Output the [X, Y] coordinate of the center of the cell containing the given text.  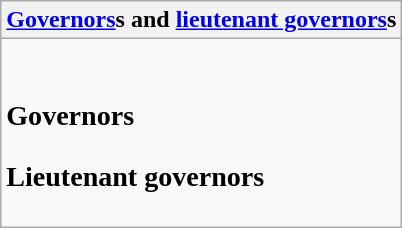
GovernorsLieutenant governors [202, 133]
Governorss and lieutenant governorss [202, 20]
